From the cell containing the given text, extract its center point as (x, y) coordinate. 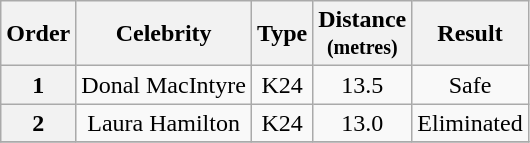
1 (38, 85)
13.5 (362, 85)
2 (38, 123)
Distance(metres) (362, 34)
Safe (470, 85)
Type (282, 34)
Eliminated (470, 123)
Result (470, 34)
Donal MacIntyre (164, 85)
Celebrity (164, 34)
13.0 (362, 123)
Laura Hamilton (164, 123)
Order (38, 34)
